Locate the cell with the specified text and output its [x, y] center coordinate. 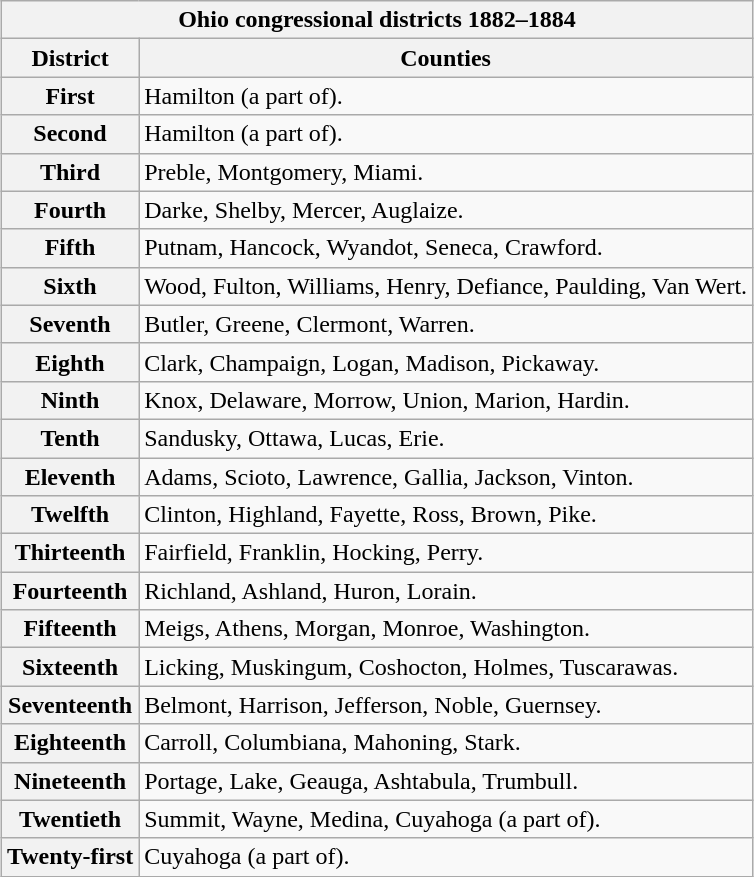
Tenth [70, 438]
Fourteenth [70, 591]
Seventeenth [70, 705]
Knox, Delaware, Morrow, Union, Marion, Hardin. [446, 400]
Belmont, Harrison, Jefferson, Noble, Guernsey. [446, 705]
Counties [446, 58]
Cuyahoga (a part of). [446, 857]
Sandusky, Ottawa, Lucas, Erie. [446, 438]
Clark, Champaign, Logan, Madison, Pickaway. [446, 362]
Fairfield, Franklin, Hocking, Perry. [446, 553]
Carroll, Columbiana, Mahoning, Stark. [446, 743]
Clinton, Highland, Fayette, Ross, Brown, Pike. [446, 515]
Portage, Lake, Geauga, Ashtabula, Trumbull. [446, 781]
Ninth [70, 400]
Eleventh [70, 477]
Fifth [70, 248]
Summit, Wayne, Medina, Cuyahoga (a part of). [446, 819]
Twentieth [70, 819]
Ohio congressional districts 1882–1884 [376, 20]
Preble, Montgomery, Miami. [446, 172]
Nineteenth [70, 781]
Wood, Fulton, Williams, Henry, Defiance, Paulding, Van Wert. [446, 286]
Second [70, 134]
Adams, Scioto, Lawrence, Gallia, Jackson, Vinton. [446, 477]
Sixteenth [70, 667]
Licking, Muskingum, Coshocton, Holmes, Tuscarawas. [446, 667]
Meigs, Athens, Morgan, Monroe, Washington. [446, 629]
Eighteenth [70, 743]
Putnam, Hancock, Wyandot, Seneca, Crawford. [446, 248]
First [70, 96]
Eighth [70, 362]
Fourth [70, 210]
Richland, Ashland, Huron, Lorain. [446, 591]
Thirteenth [70, 553]
District [70, 58]
Fifteenth [70, 629]
Sixth [70, 286]
Seventh [70, 324]
Third [70, 172]
Twenty-first [70, 857]
Twelfth [70, 515]
Butler, Greene, Clermont, Warren. [446, 324]
Darke, Shelby, Mercer, Auglaize. [446, 210]
